Find where the given text appears and provide that cell's center as (x, y) coordinate. 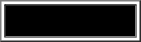
160116 LI (70, 20)
